Find where the given text appears and provide that cell's center as (x, y) coordinate. 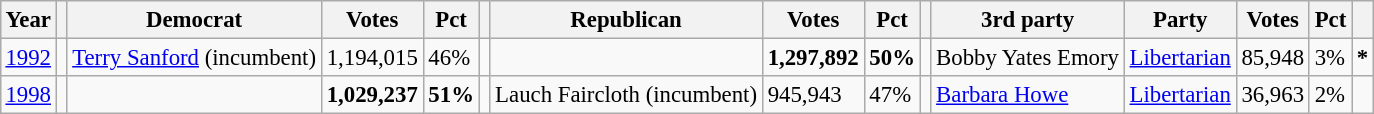
1,194,015 (372, 57)
3% (1330, 57)
Republican (626, 20)
Barbara Howe (1028, 95)
Terry Sanford (incumbent) (194, 57)
3rd party (1028, 20)
36,963 (1272, 95)
47% (892, 95)
2% (1330, 95)
Bobby Yates Emory (1028, 57)
Year (28, 20)
945,943 (813, 95)
1998 (28, 95)
85,948 (1272, 57)
* (1363, 57)
51% (451, 95)
Party (1180, 20)
50% (892, 57)
1,297,892 (813, 57)
46% (451, 57)
Democrat (194, 20)
1992 (28, 57)
Lauch Faircloth (incumbent) (626, 95)
1,029,237 (372, 95)
